Pinpoint the cell where the given text exists, returning its (X, Y) midpoint coordinate. 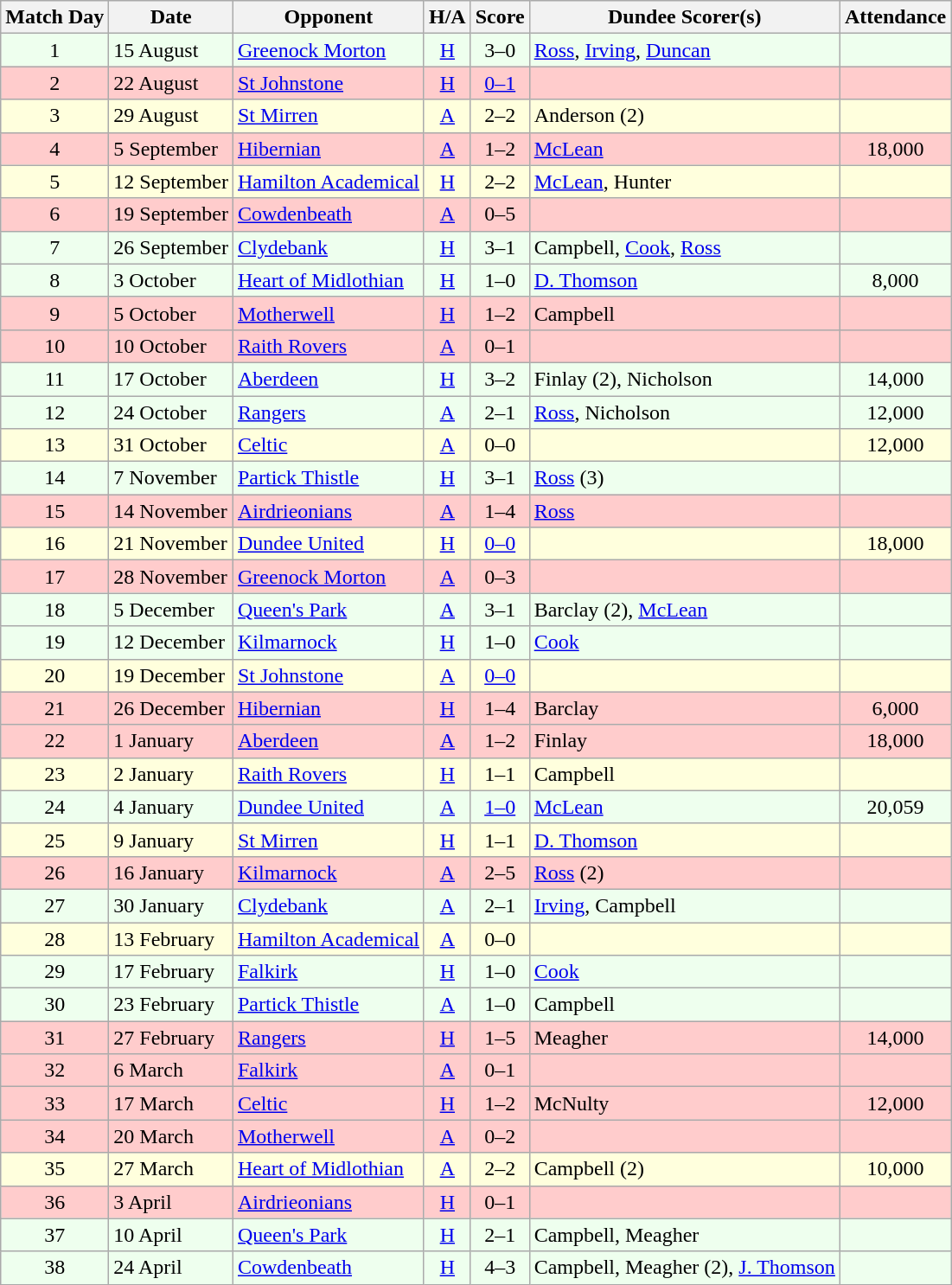
8,000 (895, 280)
Ross (2) (685, 873)
26 September (171, 247)
Ross (685, 511)
Barclay (2), McLean (685, 610)
7 November (171, 478)
Campbell (2) (685, 1169)
Anderson (2) (685, 116)
5 October (171, 313)
26 (55, 873)
12 December (171, 642)
6 (55, 214)
2–5 (500, 873)
4 (55, 149)
Barclay (685, 708)
19 September (171, 214)
4–3 (500, 1268)
27 (55, 905)
Opponent (329, 17)
29 (55, 972)
Irving, Campbell (685, 905)
23 (55, 774)
15 (55, 511)
13 (55, 445)
Ross, Nicholson (685, 412)
3 October (171, 280)
Campbell, Meagher (2), J. Thomson (685, 1268)
12 (55, 412)
21 (55, 708)
McLean, Hunter (685, 182)
10,000 (895, 1169)
19 December (171, 675)
Ross, Irving, Duncan (685, 50)
31 October (171, 445)
15 August (171, 50)
30 January (171, 905)
Campbell, Cook, Ross (685, 247)
10 (55, 346)
23 February (171, 1005)
9 (55, 313)
28 November (171, 577)
27 March (171, 1169)
14 November (171, 511)
Campbell, Meagher (685, 1235)
0–2 (500, 1136)
29 August (171, 116)
24 (55, 807)
32 (55, 1071)
24 April (171, 1268)
14 (55, 478)
3 April (171, 1202)
16 January (171, 873)
1 (55, 50)
36 (55, 1202)
3–2 (500, 379)
20,059 (895, 807)
5 December (171, 610)
Score (500, 17)
1 January (171, 741)
33 (55, 1103)
25 (55, 840)
Attendance (895, 17)
28 (55, 938)
8 (55, 280)
26 December (171, 708)
17 (55, 577)
31 (55, 1038)
13 February (171, 938)
4 January (171, 807)
6,000 (895, 708)
35 (55, 1169)
Match Day (55, 17)
27 February (171, 1038)
17 March (171, 1103)
20 (55, 675)
Meagher (685, 1038)
10 April (171, 1235)
16 (55, 544)
20 March (171, 1136)
3 (55, 116)
0–3 (500, 577)
30 (55, 1005)
McNulty (685, 1103)
2 January (171, 774)
0–5 (500, 214)
1–5 (500, 1038)
Dundee Scorer(s) (685, 17)
37 (55, 1235)
12 September (171, 182)
Finlay (2), Nicholson (685, 379)
11 (55, 379)
5 September (171, 149)
21 November (171, 544)
19 (55, 642)
24 October (171, 412)
17 February (171, 972)
H/A (447, 17)
Date (171, 17)
Ross (3) (685, 478)
5 (55, 182)
17 October (171, 379)
9 January (171, 840)
18 (55, 610)
22 August (171, 83)
34 (55, 1136)
3–0 (500, 50)
38 (55, 1268)
10 October (171, 346)
6 March (171, 1071)
7 (55, 247)
2 (55, 83)
Finlay (685, 741)
22 (55, 741)
